Find where the given text appears and provide that cell's center as [x, y] coordinate. 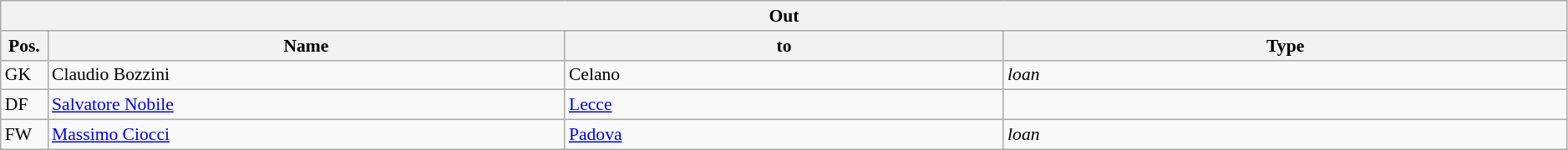
FW [24, 135]
DF [24, 105]
Padova [784, 135]
Name [306, 46]
Celano [784, 75]
Massimo Ciocci [306, 135]
GK [24, 75]
Out [784, 16]
Claudio Bozzini [306, 75]
Type [1285, 46]
to [784, 46]
Pos. [24, 46]
Lecce [784, 105]
Salvatore Nobile [306, 105]
